Find where the given text appears and provide that cell's center as (X, Y) coordinate. 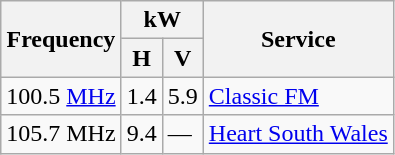
V (182, 58)
1.4 (142, 96)
100.5 MHz (61, 96)
— (182, 134)
5.9 (182, 96)
Heart South Wales (298, 134)
9.4 (142, 134)
H (142, 58)
105.7 MHz (61, 134)
Classic FM (298, 96)
Service (298, 39)
kW (162, 20)
Frequency (61, 39)
